Return the [X, Y] coordinate for the center point of the cell that contains the specified text.  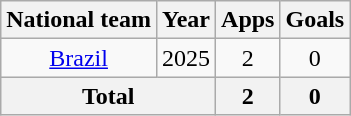
Apps [248, 20]
Brazil [79, 58]
2025 [186, 58]
National team [79, 20]
Year [186, 20]
Total [108, 96]
Goals [315, 20]
